Find where the given text appears and provide that cell's center as (x, y) coordinate. 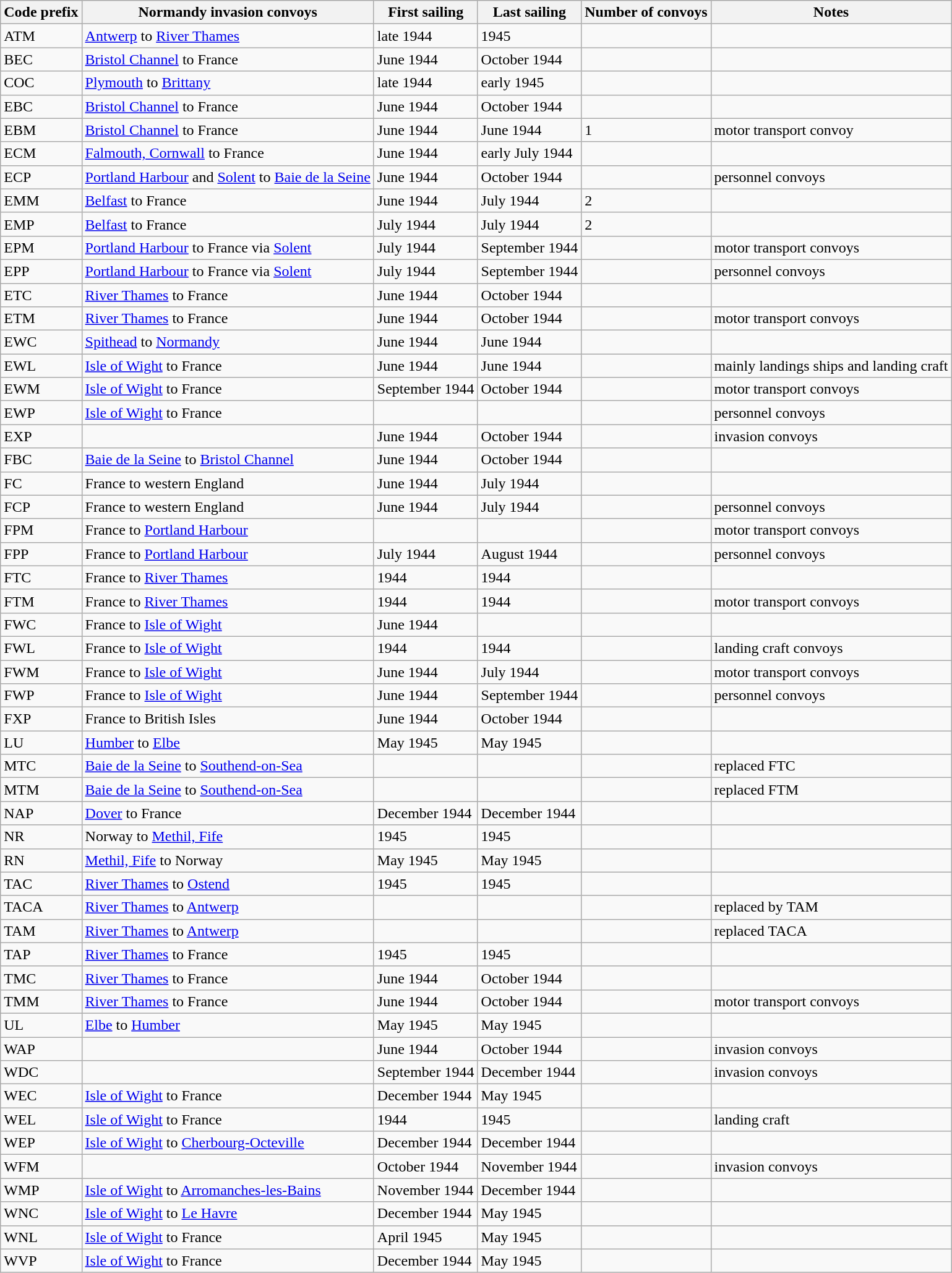
Humber to Elbe (228, 743)
FWC (41, 624)
UL (41, 1025)
Falmouth, Cornwall to France (228, 153)
EXP (41, 436)
WFM (41, 1167)
FPP (41, 554)
TAP (41, 954)
early 1945 (530, 83)
Code prefix (41, 12)
FCP (41, 507)
Plymouth to Brittany (228, 83)
NAP (41, 813)
Elbe to Humber (228, 1025)
WNC (41, 1214)
COC (41, 83)
Normandy invasion convoys (228, 12)
Dover to France (228, 813)
Spithead to Normandy (228, 342)
MTM (41, 790)
replaced FTC (831, 766)
WEC (41, 1096)
ECM (41, 153)
EWP (41, 413)
Notes (831, 12)
Baie de la Seine to Bristol Channel (228, 460)
April 1945 (426, 1237)
Isle of Wight to Arromanches-les-Bains (228, 1190)
Antwerp to River Thames (228, 36)
FC (41, 483)
Norway to Methil, Fife (228, 837)
1 (646, 130)
EMM (41, 201)
landing craft (831, 1120)
EWM (41, 389)
WMP (41, 1190)
EWL (41, 366)
Isle of Wight to Le Havre (228, 1214)
EMP (41, 224)
FXP (41, 719)
mainly landings ships and landing craft (831, 366)
FPM (41, 530)
WNL (41, 1237)
First sailing (426, 12)
Isle of Wight to Cherbourg-Octeville (228, 1143)
TAM (41, 931)
RN (41, 860)
WDC (41, 1072)
Number of convoys (646, 12)
FBC (41, 460)
landing craft convoys (831, 648)
early July 1944 (530, 153)
MTC (41, 766)
ECP (41, 177)
ATM (41, 36)
ETM (41, 319)
NR (41, 837)
TMC (41, 978)
replaced by TAM (831, 907)
WEP (41, 1143)
River Thames to Ostend (228, 884)
TMM (41, 1001)
LU (41, 743)
replaced FTM (831, 790)
ETC (41, 295)
FWP (41, 696)
FWM (41, 671)
France to British Isles (228, 719)
FWL (41, 648)
WEL (41, 1120)
EBC (41, 106)
WAP (41, 1049)
BEC (41, 59)
FTC (41, 577)
Portland Harbour and Solent to Baie de la Seine (228, 177)
motor transport convoy (831, 130)
Methil, Fife to Norway (228, 860)
August 1944 (530, 554)
EPP (41, 271)
EBM (41, 130)
Last sailing (530, 12)
EPM (41, 248)
replaced TACA (831, 931)
WVP (41, 1261)
TAC (41, 884)
TACA (41, 907)
EWC (41, 342)
FTM (41, 601)
